Return the [X, Y] coordinate for the center point of the cell that contains the specified text.  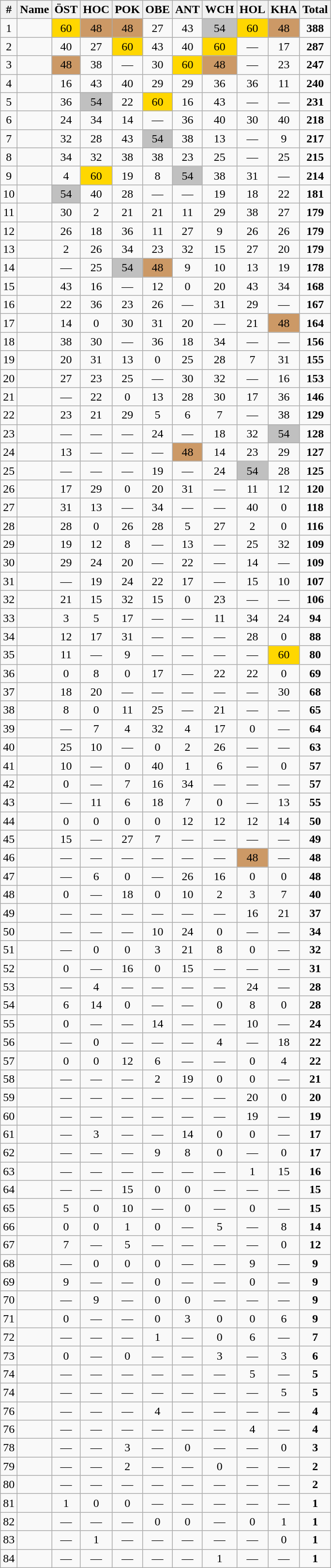
106 [315, 600]
56 [9, 1042]
66 [9, 1226]
OBE [158, 10]
33 [9, 618]
42 [9, 784]
116 [315, 526]
181 [315, 194]
73 [9, 1355]
POK [128, 10]
129 [315, 415]
128 [315, 434]
61 [9, 1134]
ÖST [66, 10]
45 [9, 839]
388 [315, 28]
44 [9, 821]
71 [9, 1319]
52 [9, 968]
153 [315, 378]
156 [315, 342]
120 [315, 489]
72 [9, 1337]
HOC [96, 10]
62 [9, 1153]
46 [9, 858]
178 [315, 268]
287 [315, 47]
81 [9, 1503]
ANT [188, 10]
Total [315, 10]
83 [9, 1540]
Name [35, 10]
94 [315, 618]
107 [315, 581]
51 [9, 950]
82 [9, 1521]
# [9, 10]
247 [315, 65]
215 [315, 157]
67 [9, 1245]
41 [9, 765]
84 [9, 1558]
217 [315, 139]
214 [315, 175]
78 [9, 1448]
231 [315, 102]
58 [9, 1079]
146 [315, 397]
240 [315, 83]
59 [9, 1097]
168 [315, 286]
118 [315, 507]
HOL [252, 10]
WCH [220, 10]
53 [9, 987]
127 [315, 452]
70 [9, 1300]
125 [315, 470]
167 [315, 305]
47 [9, 876]
35 [9, 655]
218 [315, 120]
88 [315, 637]
79 [9, 1466]
164 [315, 323]
39 [9, 729]
155 [315, 360]
KHA [284, 10]
